Determine the [X, Y] coordinate at the center of the cell enclosing the given text.  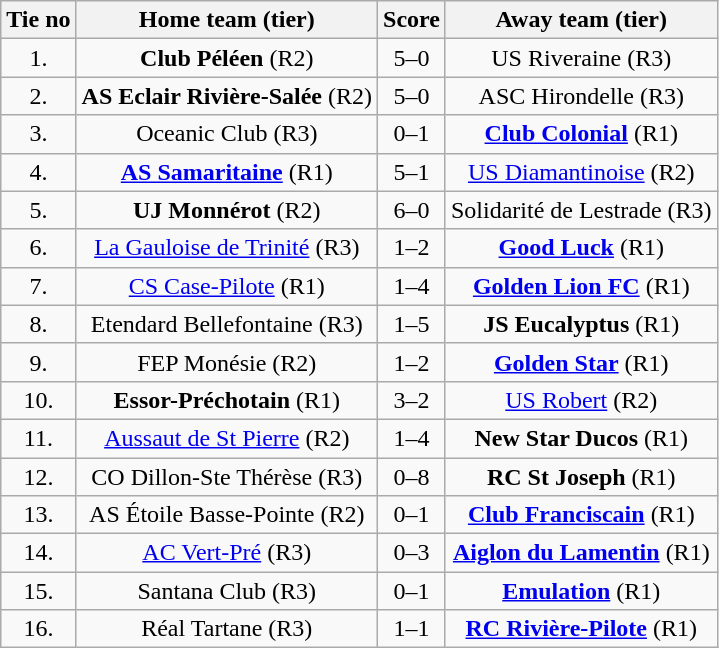
Santana Club (R3) [226, 591]
ASC Hirondelle (R3) [581, 96]
7. [38, 286]
UJ Monnérot (R2) [226, 210]
AS Eclair Rivière-Salée (R2) [226, 96]
New Star Ducos (R1) [581, 438]
AC Vert-Pré (R3) [226, 553]
9. [38, 362]
La Gauloise de Trinité (R3) [226, 248]
10. [38, 400]
Aiglon du Lamentin (R1) [581, 553]
12. [38, 477]
Good Luck (R1) [581, 248]
Home team (tier) [226, 20]
0–3 [412, 553]
6. [38, 248]
AS Étoile Basse-Pointe (R2) [226, 515]
RC Rivière-Pilote (R1) [581, 629]
Club Péléen (R2) [226, 58]
15. [38, 591]
CS Case-Pilote (R1) [226, 286]
Aussaut de St Pierre (R2) [226, 438]
Solidarité de Lestrade (R3) [581, 210]
Score [412, 20]
Essor-Préchotain (R1) [226, 400]
3–2 [412, 400]
US Riveraine (R3) [581, 58]
Golden Lion FC (R1) [581, 286]
5. [38, 210]
Golden Star (R1) [581, 362]
8. [38, 324]
2. [38, 96]
1. [38, 58]
US Robert (R2) [581, 400]
3. [38, 134]
Away team (tier) [581, 20]
Club Franciscain (R1) [581, 515]
6–0 [412, 210]
16. [38, 629]
14. [38, 553]
RC St Joseph (R1) [581, 477]
CO Dillon-Ste Thérèse (R3) [226, 477]
1–1 [412, 629]
JS Eucalyptus (R1) [581, 324]
Réal Tartane (R3) [226, 629]
0–8 [412, 477]
Etendard Bellefontaine (R3) [226, 324]
Club Colonial (R1) [581, 134]
US Diamantinoise (R2) [581, 172]
11. [38, 438]
4. [38, 172]
13. [38, 515]
Oceanic Club (R3) [226, 134]
FEP Monésie (R2) [226, 362]
AS Samaritaine (R1) [226, 172]
1–5 [412, 324]
Tie no [38, 20]
5–1 [412, 172]
Emulation (R1) [581, 591]
